Provide the [X, Y] coordinate of the cell's center where the given text is located.  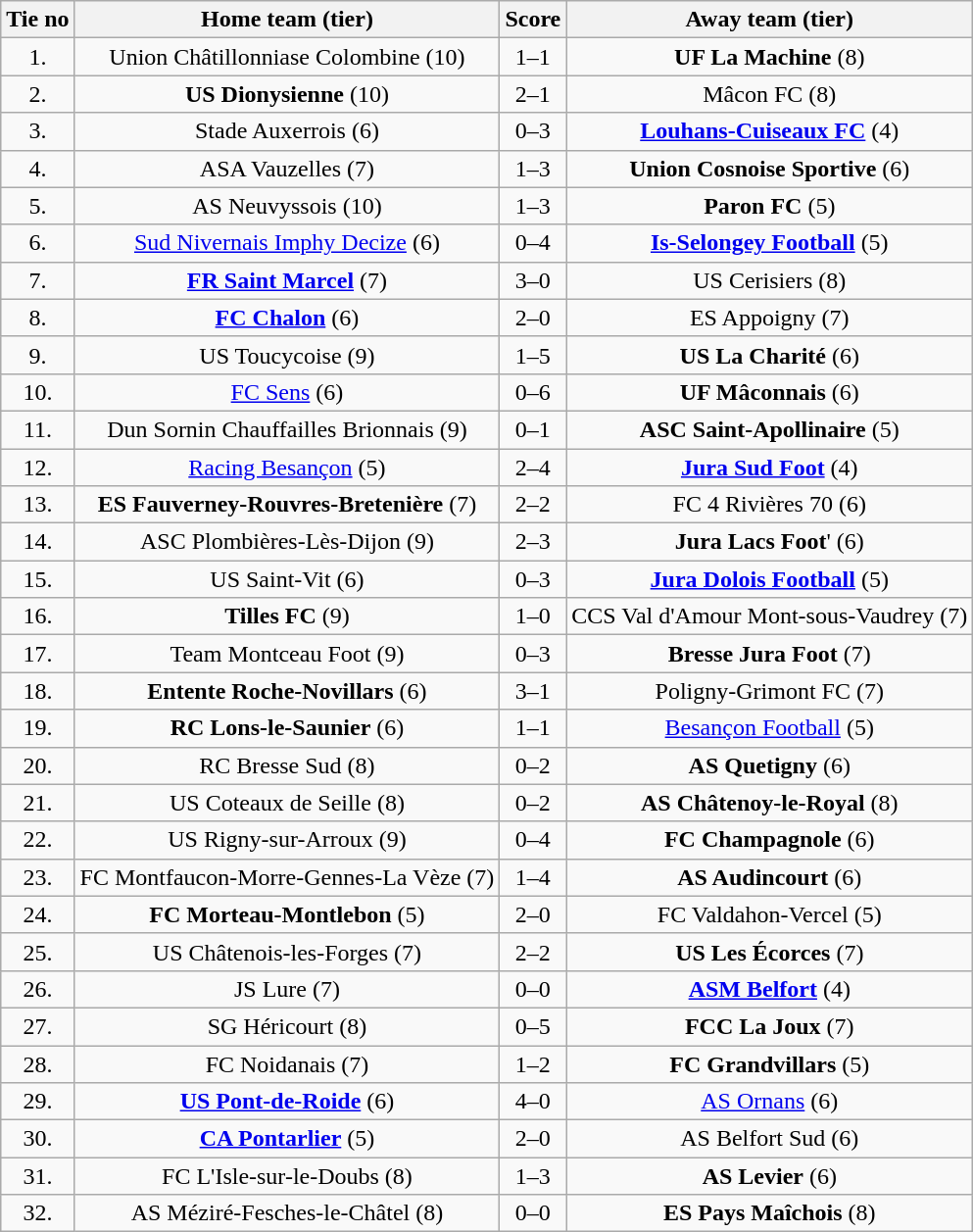
27. [37, 1026]
Is-Selongey Football (5) [770, 243]
23. [37, 877]
1–2 [533, 1063]
Mâcon FC (8) [770, 94]
17. [37, 654]
Poligny-Grimont FC (7) [770, 691]
US Coteaux de Seille (8) [287, 803]
3–1 [533, 691]
Sud Nivernais Imphy Decize (6) [287, 243]
18. [37, 691]
20. [37, 765]
Racing Besançon (5) [287, 468]
AS Belfort Sud (6) [770, 1139]
FC Valdahon-Vercel (5) [770, 914]
Union Châtillonniase Colombine (10) [287, 57]
19. [37, 728]
24. [37, 914]
Bresse Jura Foot (7) [770, 654]
1. [37, 57]
FC Grandvillars (5) [770, 1063]
Besançon Football (5) [770, 728]
Entente Roche-Novillars (6) [287, 691]
0–6 [533, 392]
AS Audincourt (6) [770, 877]
Team Montceau Foot (9) [287, 654]
US Saint-Vit (6) [287, 579]
14. [37, 542]
FR Saint Marcel (7) [287, 280]
5. [37, 206]
JS Lure (7) [287, 989]
Jura Dolois Football (5) [770, 579]
FC Montfaucon-Morre-Gennes-La Vèze (7) [287, 877]
ASA Vauzelles (7) [287, 169]
AS Levier (6) [770, 1176]
1–5 [533, 355]
Score [533, 20]
AS Ornans (6) [770, 1102]
Jura Sud Foot (4) [770, 468]
CCS Val d'Amour Mont-sous-Vaudrey (7) [770, 616]
FC Chalon (6) [287, 318]
0–1 [533, 429]
2–3 [533, 542]
US Les Écorces (7) [770, 952]
US Cerisiers (8) [770, 280]
3–0 [533, 280]
4. [37, 169]
2–4 [533, 468]
29. [37, 1102]
US Pont-de-Roide (6) [287, 1102]
1–4 [533, 877]
UF La Machine (8) [770, 57]
Dun Sornin Chauffailles Brionnais (9) [287, 429]
RC Bresse Sud (8) [287, 765]
Louhans-Cuiseaux FC (4) [770, 131]
4–0 [533, 1102]
ES Appoigny (7) [770, 318]
UF Mâconnais (6) [770, 392]
AS Méziré-Fesches-le-Châtel (8) [287, 1213]
ES Fauverney-Rouvres-Bretenière (7) [287, 505]
9. [37, 355]
31. [37, 1176]
CA Pontarlier (5) [287, 1139]
Tilles FC (9) [287, 616]
FC Noidanais (7) [287, 1063]
FC Champagnole (6) [770, 840]
FC Sens (6) [287, 392]
RC Lons-le-Saunier (6) [287, 728]
0–5 [533, 1026]
16. [37, 616]
30. [37, 1139]
Union Cosnoise Sportive (6) [770, 169]
26. [37, 989]
Jura Lacs Foot' (6) [770, 542]
10. [37, 392]
AS Neuvyssois (10) [287, 206]
32. [37, 1213]
AS Quetigny (6) [770, 765]
AS Châtenoy-le-Royal (8) [770, 803]
3. [37, 131]
2–1 [533, 94]
6. [37, 243]
8. [37, 318]
ASC Saint-Apollinaire (5) [770, 429]
US Châtenois-les-Forges (7) [287, 952]
7. [37, 280]
ASC Plombières-Lès-Dijon (9) [287, 542]
Tie no [37, 20]
US Toucycoise (9) [287, 355]
US La Charité (6) [770, 355]
Paron FC (5) [770, 206]
21. [37, 803]
2. [37, 94]
28. [37, 1063]
25. [37, 952]
ASM Belfort (4) [770, 989]
Stade Auxerrois (6) [287, 131]
FC 4 Rivières 70 (6) [770, 505]
15. [37, 579]
FCC La Joux (7) [770, 1026]
FC Morteau-Montlebon (5) [287, 914]
1–0 [533, 616]
12. [37, 468]
US Dionysienne (10) [287, 94]
Away team (tier) [770, 20]
SG Héricourt (8) [287, 1026]
11. [37, 429]
FC L'Isle-sur-le-Doubs (8) [287, 1176]
ES Pays Maîchois (8) [770, 1213]
13. [37, 505]
22. [37, 840]
Home team (tier) [287, 20]
US Rigny-sur-Arroux (9) [287, 840]
